Detect which cell encompasses the target text, then output its (x, y) center coordinate. 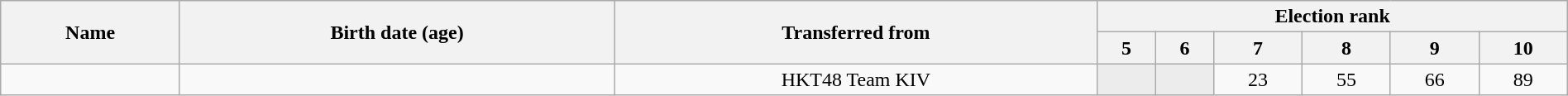
5 (1126, 48)
89 (1523, 79)
55 (1346, 79)
10 (1523, 48)
66 (1434, 79)
9 (1434, 48)
Transferred from (856, 32)
8 (1346, 48)
Name (91, 32)
7 (1259, 48)
HKT48 Team KIV (856, 79)
Election rank (1332, 17)
Birth date (age) (397, 32)
6 (1184, 48)
23 (1259, 79)
